Return [x, y] of the center of cell containing provided text 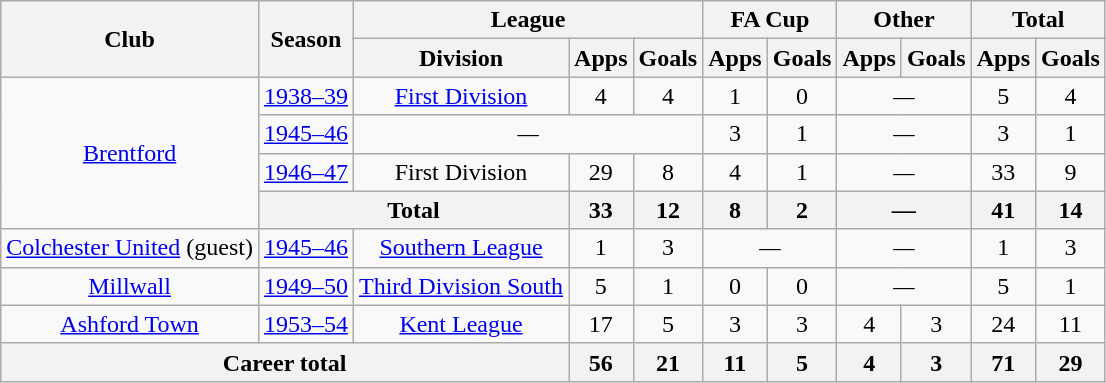
21 [668, 362]
Division [460, 58]
2 [802, 210]
17 [601, 324]
Brentford [130, 153]
FA Cup [770, 20]
Kent League [460, 324]
Third Division South [460, 286]
Southern League [460, 248]
56 [601, 362]
71 [1003, 362]
9 [1071, 172]
1938–39 [306, 96]
24 [1003, 324]
Club [130, 39]
Other [904, 20]
12 [668, 210]
1953–54 [306, 324]
League [528, 20]
Season [306, 39]
1949–50 [306, 286]
Ashford Town [130, 324]
Career total [285, 362]
Colchester United (guest) [130, 248]
1946–47 [306, 172]
14 [1071, 210]
Millwall [130, 286]
41 [1003, 210]
